Output the [X, Y] coordinate of the center of the cell containing the given text.  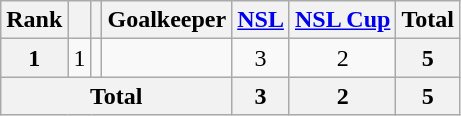
NSL Cup [342, 20]
NSL [261, 20]
Goalkeeper [167, 20]
Rank [34, 20]
